Provide the [x, y] coordinate of the cell's center where the given text is located.  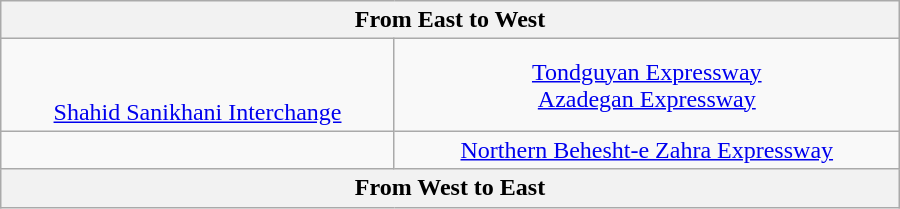
From West to East [450, 188]
Tondguyan Expressway Azadegan Expressway [646, 85]
Northern Behesht-e Zahra Expressway [646, 150]
Shahid Sanikhani Interchange [198, 85]
From East to West [450, 20]
